From the cell containing the given text, extract its center point as [x, y] coordinate. 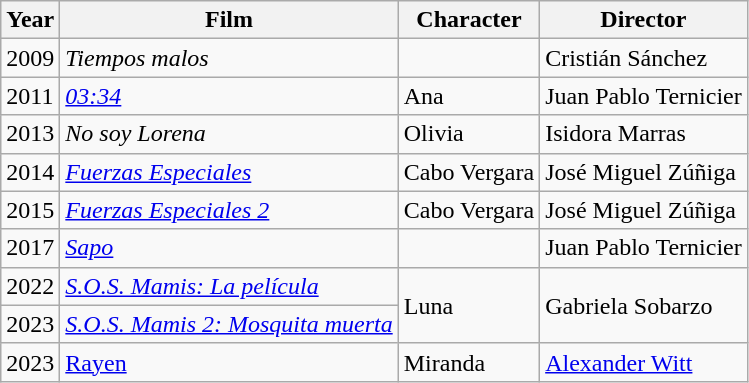
2013 [30, 134]
2011 [30, 96]
Fuerzas Especiales 2 [229, 210]
Isidora Marras [644, 134]
Miranda [468, 362]
Year [30, 20]
2017 [30, 248]
Luna [468, 305]
Fuerzas Especiales [229, 172]
2009 [30, 58]
Ana [468, 96]
S.O.S. Mamis: La película [229, 286]
Gabriela Sobarzo [644, 305]
03:34 [229, 96]
Film [229, 20]
Tiempos malos [229, 58]
Alexander Witt [644, 362]
2022 [30, 286]
2014 [30, 172]
Rayen [229, 362]
No soy Lorena [229, 134]
Character [468, 20]
Cristián Sánchez [644, 58]
Olivia [468, 134]
Sapo [229, 248]
Director [644, 20]
2015 [30, 210]
S.O.S. Mamis 2: Mosquita muerta [229, 324]
